From the cell containing the given text, extract its center point as (x, y) coordinate. 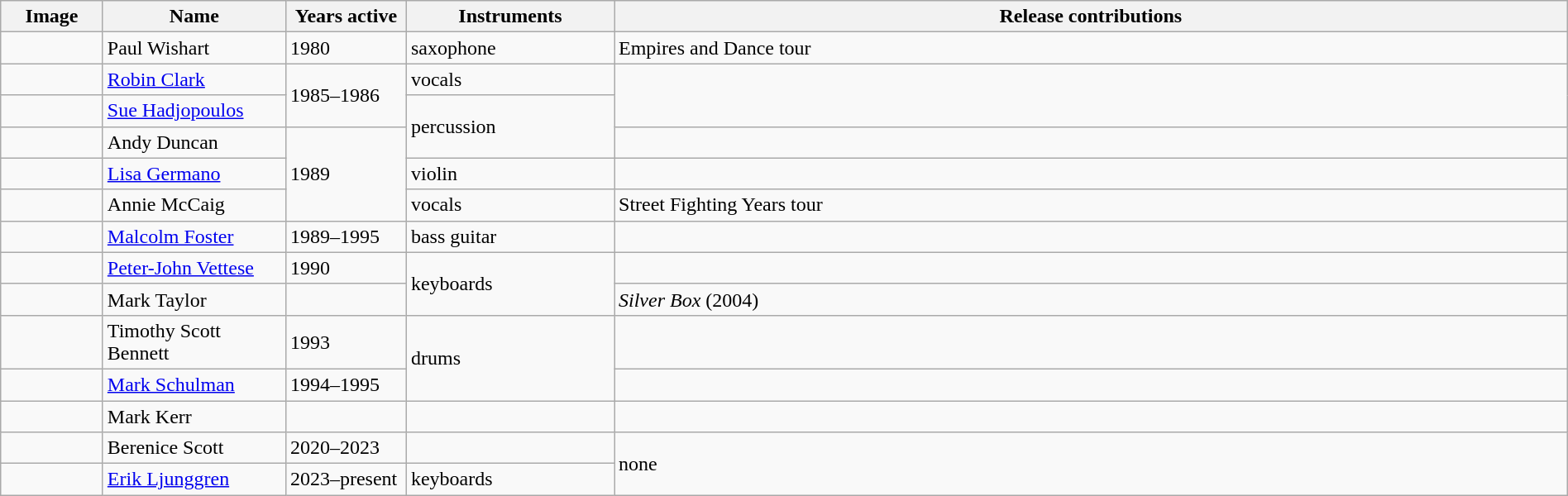
Mark Schulman (194, 384)
percussion (509, 126)
1990 (346, 268)
drums (509, 357)
2023–present (346, 479)
none (1090, 464)
1993 (346, 342)
Mark Taylor (194, 299)
Malcolm Foster (194, 236)
Robin Clark (194, 79)
Annie McCaig (194, 205)
Mark Kerr (194, 416)
Empires and Dance tour (1090, 48)
Andy Duncan (194, 142)
Timothy Scott Bennett (194, 342)
Lisa Germano (194, 174)
Image (52, 17)
1980 (346, 48)
Berenice Scott (194, 448)
bass guitar (509, 236)
Erik Ljunggren (194, 479)
1989–1995 (346, 236)
Peter-John Vettese (194, 268)
2020–2023 (346, 448)
saxophone (509, 48)
Street Fighting Years tour (1090, 205)
1994–1995 (346, 384)
Release contributions (1090, 17)
Sue Hadjopoulos (194, 111)
Name (194, 17)
Instruments (509, 17)
Silver Box (2004) (1090, 299)
1989 (346, 174)
Years active (346, 17)
violin (509, 174)
1985–1986 (346, 95)
Paul Wishart (194, 48)
